From the cell containing the given text, extract its center point as (x, y) coordinate. 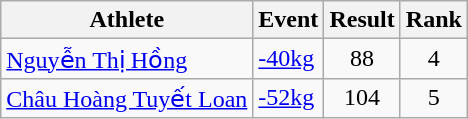
4 (434, 59)
-40kg (288, 59)
Result (362, 20)
Nguyễn Thị Hồng (127, 59)
Athlete (127, 20)
5 (434, 98)
Event (288, 20)
Châu Hoàng Tuyết Loan (127, 98)
88 (362, 59)
Rank (434, 20)
104 (362, 98)
-52kg (288, 98)
